Pinpoint the cell where the given text exists, returning its (x, y) midpoint coordinate. 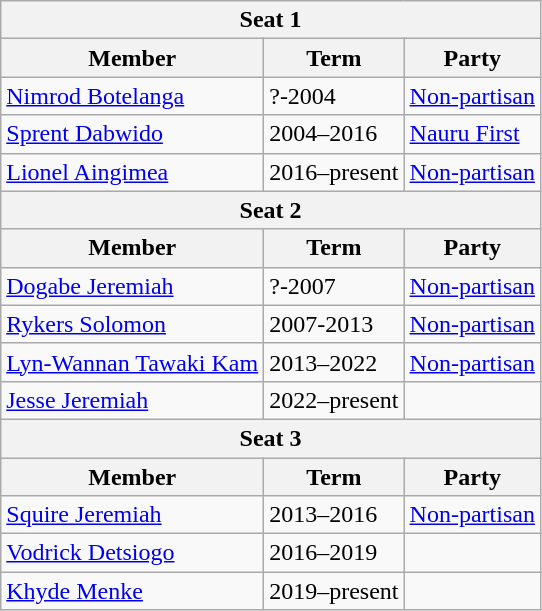
2013–2022 (334, 362)
Nimrod Botelanga (132, 96)
2022–present (334, 400)
Seat 2 (271, 210)
?-2004 (334, 96)
Lyn-Wannan Tawaki Kam (132, 362)
Khyde Menke (132, 591)
2013–2016 (334, 515)
Seat 1 (271, 20)
2016–2019 (334, 553)
2007-2013 (334, 324)
Rykers Solomon (132, 324)
2016–present (334, 172)
Lionel Aingimea (132, 172)
2019–present (334, 591)
Squire Jeremiah (132, 515)
Seat 3 (271, 438)
Nauru First (472, 134)
Vodrick Detsiogo (132, 553)
Jesse Jeremiah (132, 400)
2004–2016 (334, 134)
Dogabe Jeremiah (132, 286)
Sprent Dabwido (132, 134)
?-2007 (334, 286)
